Locate the cell with the specified text and output its (x, y) center coordinate. 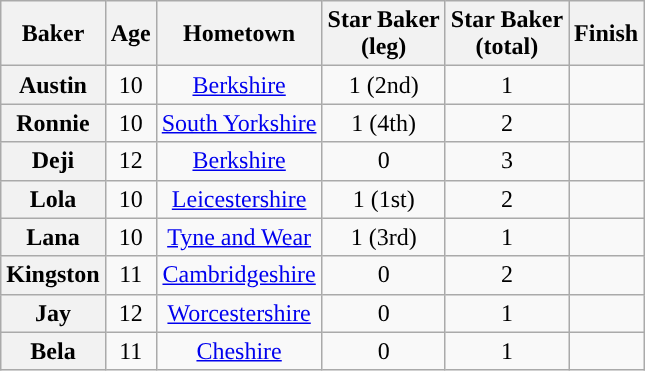
Austin (53, 85)
Cambridgeshire (239, 275)
1 (4th) (384, 123)
Cheshire (239, 351)
Jay (53, 313)
Bela (53, 351)
South Yorkshire (239, 123)
1 (1st) (384, 199)
Ronnie (53, 123)
3 (506, 161)
Star Baker(total) (506, 34)
Baker (53, 34)
Worcestershire (239, 313)
Lana (53, 237)
1 (2nd) (384, 85)
1 (3rd) (384, 237)
Lola (53, 199)
Hometown (239, 34)
Star Baker(leg) (384, 34)
Finish (606, 34)
Deji (53, 161)
Kingston (53, 275)
Age (130, 34)
Leicestershire (239, 199)
Tyne and Wear (239, 237)
